Extract the (X, Y) coordinate from the center of the cell holding the provided text.  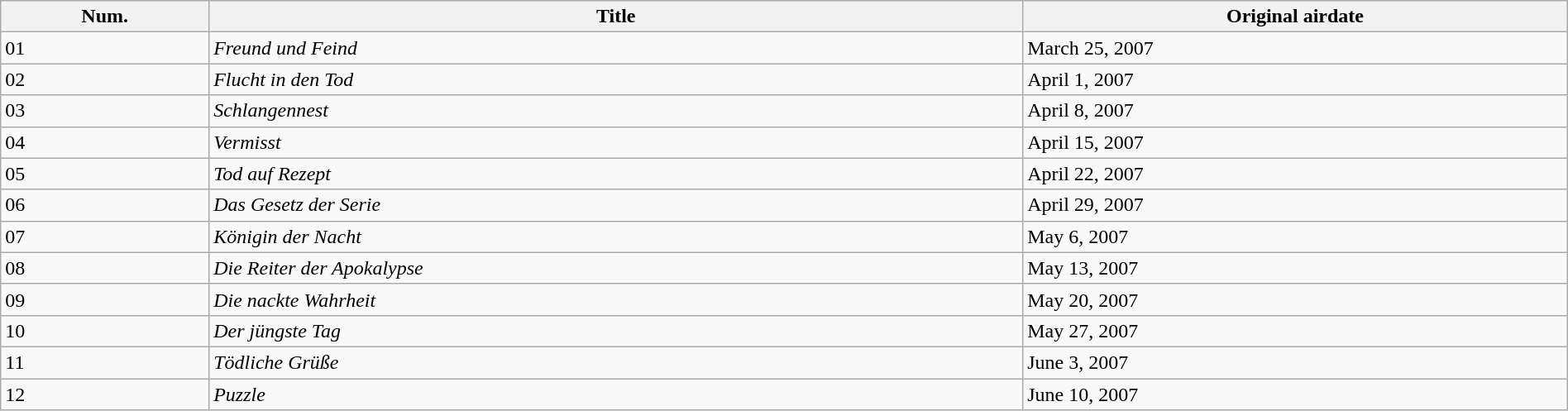
June 10, 2007 (1295, 394)
March 25, 2007 (1295, 48)
Flucht in den Tod (616, 79)
09 (105, 299)
Der jüngste Tag (616, 331)
Die nackte Wahrheit (616, 299)
April 22, 2007 (1295, 174)
May 20, 2007 (1295, 299)
April 8, 2007 (1295, 111)
Title (616, 17)
Num. (105, 17)
07 (105, 237)
03 (105, 111)
Puzzle (616, 394)
Tödliche Grüße (616, 362)
Die Reiter der Apokalypse (616, 268)
06 (105, 205)
May 6, 2007 (1295, 237)
Original airdate (1295, 17)
12 (105, 394)
Schlangennest (616, 111)
May 27, 2007 (1295, 331)
Das Gesetz der Serie (616, 205)
Tod auf Rezept (616, 174)
08 (105, 268)
Königin der Nacht (616, 237)
April 15, 2007 (1295, 142)
June 3, 2007 (1295, 362)
10 (105, 331)
05 (105, 174)
April 29, 2007 (1295, 205)
02 (105, 79)
01 (105, 48)
Freund und Feind (616, 48)
May 13, 2007 (1295, 268)
Vermisst (616, 142)
April 1, 2007 (1295, 79)
11 (105, 362)
04 (105, 142)
